Extract the [x, y] coordinate from the center of the cell holding the provided text.  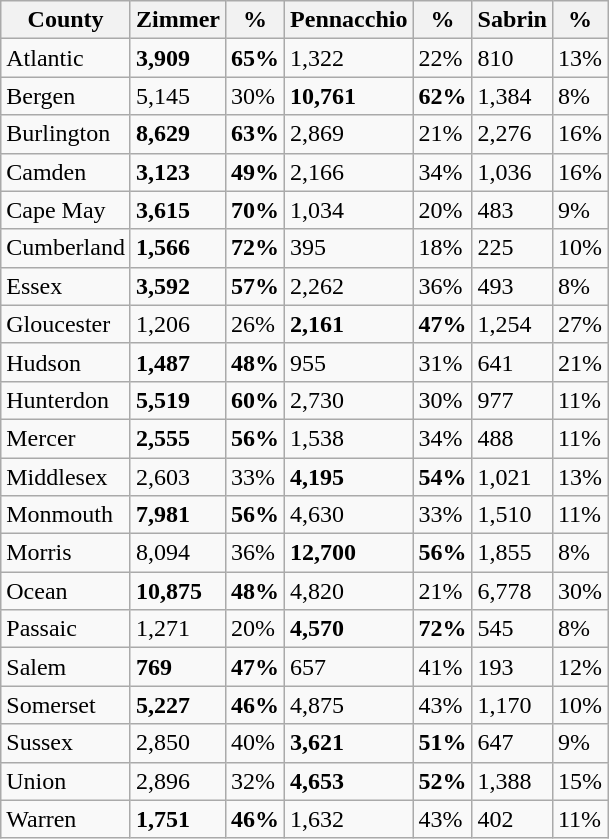
1,254 [512, 324]
2,603 [178, 477]
4,820 [349, 591]
Sabrin [512, 20]
1,751 [178, 819]
1,384 [512, 96]
Essex [66, 286]
3,123 [178, 172]
22% [442, 58]
32% [254, 781]
2,262 [349, 286]
70% [254, 210]
4,630 [349, 515]
31% [442, 362]
977 [512, 400]
Somerset [66, 705]
1,510 [512, 515]
657 [349, 667]
Atlantic [66, 58]
Warren [66, 819]
769 [178, 667]
Mercer [66, 438]
6,778 [512, 591]
63% [254, 134]
395 [349, 248]
60% [254, 400]
Camden [66, 172]
402 [512, 819]
483 [512, 210]
Cape May [66, 210]
1,170 [512, 705]
Salem [66, 667]
193 [512, 667]
8,094 [178, 553]
Ocean [66, 591]
41% [442, 667]
1,538 [349, 438]
2,896 [178, 781]
Cumberland [66, 248]
62% [442, 96]
2,869 [349, 134]
4,653 [349, 781]
3,592 [178, 286]
1,206 [178, 324]
1,034 [349, 210]
8,629 [178, 134]
1,632 [349, 819]
Sussex [66, 743]
Gloucester [66, 324]
Monmouth [66, 515]
2,166 [349, 172]
1,855 [512, 553]
Bergen [66, 96]
7,981 [178, 515]
545 [512, 629]
Middlesex [66, 477]
955 [349, 362]
18% [442, 248]
1,487 [178, 362]
3,621 [349, 743]
1,271 [178, 629]
1,021 [512, 477]
493 [512, 286]
51% [442, 743]
225 [512, 248]
4,195 [349, 477]
647 [512, 743]
Zimmer [178, 20]
40% [254, 743]
5,145 [178, 96]
Union [66, 781]
12,700 [349, 553]
1,388 [512, 781]
Pennacchio [349, 20]
2,555 [178, 438]
4,570 [349, 629]
Hudson [66, 362]
54% [442, 477]
5,519 [178, 400]
2,730 [349, 400]
65% [254, 58]
27% [580, 324]
2,850 [178, 743]
2,161 [349, 324]
5,227 [178, 705]
4,875 [349, 705]
Morris [66, 553]
2,276 [512, 134]
1,322 [349, 58]
10,875 [178, 591]
1,036 [512, 172]
12% [580, 667]
Passaic [66, 629]
26% [254, 324]
Hunterdon [66, 400]
49% [254, 172]
488 [512, 438]
Burlington [66, 134]
641 [512, 362]
52% [442, 781]
1,566 [178, 248]
15% [580, 781]
3,909 [178, 58]
3,615 [178, 210]
10,761 [349, 96]
57% [254, 286]
810 [512, 58]
County [66, 20]
